Return [x, y] of the center of cell containing provided text 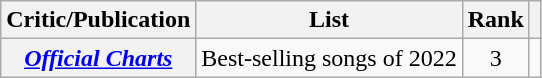
Official Charts [98, 58]
List [329, 20]
3 [496, 58]
Best-selling songs of 2022 [329, 58]
Rank [496, 20]
Critic/Publication [98, 20]
